Extract the [X, Y] coordinate from the center of the cell holding the provided text.  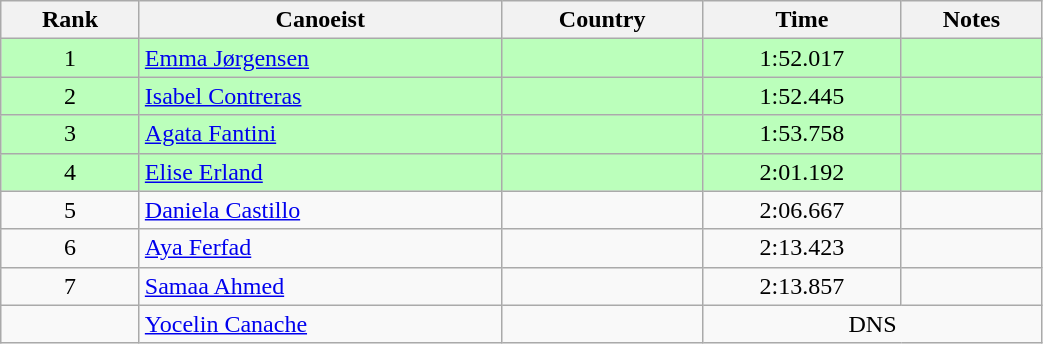
Daniela Castillo [320, 210]
Emma Jørgensen [320, 58]
1:53.758 [802, 134]
2 [70, 96]
3 [70, 134]
Aya Ferfad [320, 248]
Canoeist [320, 20]
1:52.017 [802, 58]
Time [802, 20]
2:01.192 [802, 172]
Yocelin Canache [320, 324]
Country [602, 20]
Isabel Contreras [320, 96]
2:06.667 [802, 210]
4 [70, 172]
DNS [872, 324]
Elise Erland [320, 172]
5 [70, 210]
Rank [70, 20]
1:52.445 [802, 96]
Samaa Ahmed [320, 286]
7 [70, 286]
2:13.857 [802, 286]
6 [70, 248]
Notes [972, 20]
2:13.423 [802, 248]
Agata Fantini [320, 134]
1 [70, 58]
